Pinpoint the cell where the given text exists, returning its (X, Y) midpoint coordinate. 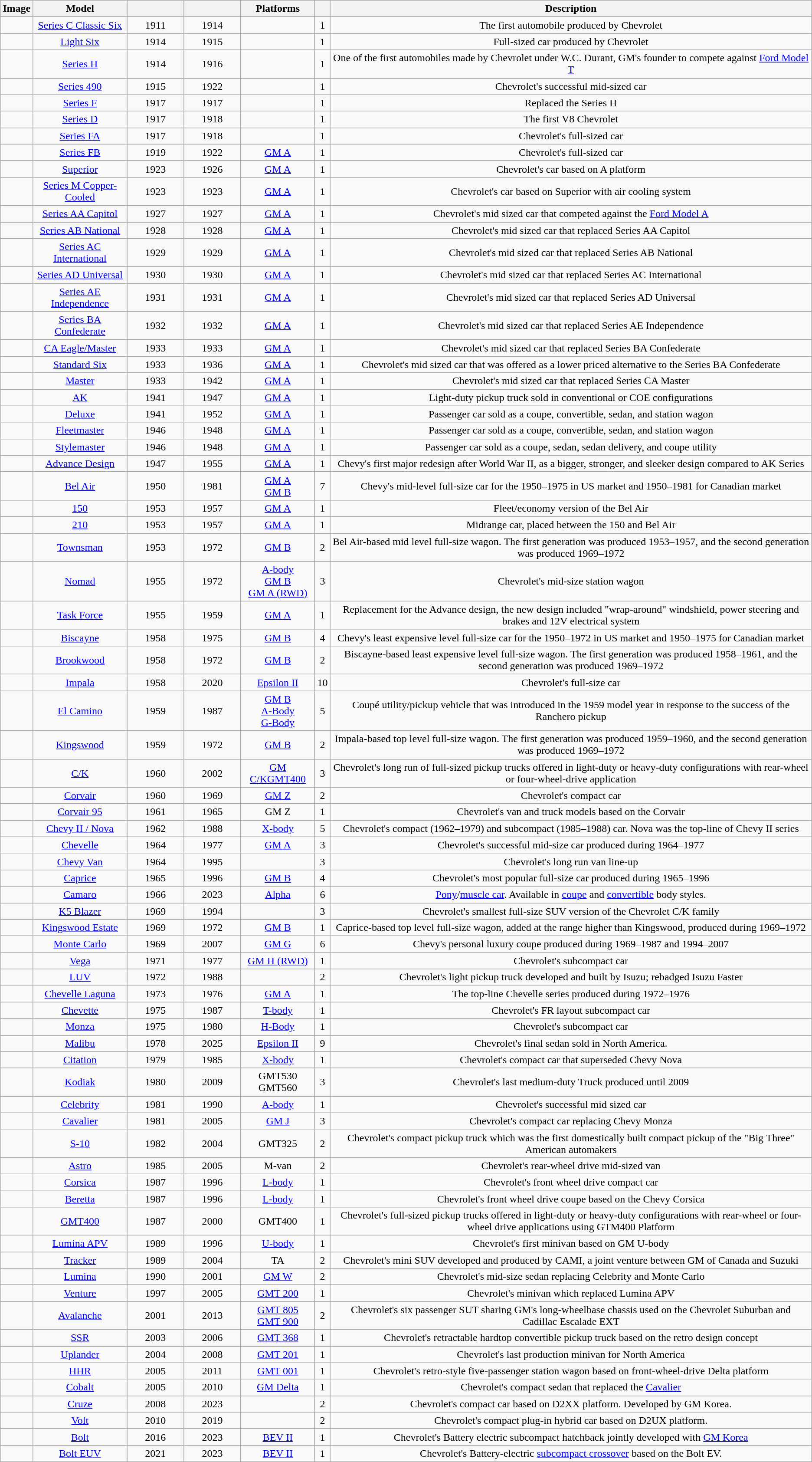
Chevrolet's front wheel drive coupe based on the Chevy Corsica (571, 1199)
Replacement for the Advance design, the new design included "wrap-around" windshield, power steering and brakes and 12V electrical system (571, 615)
Brookwood (80, 660)
SSR (80, 1338)
Series FB (80, 152)
Chevrolet's Battery-electric subcompact crossover based on the Bolt EV. (571, 1453)
Chevrolet's compact car (571, 795)
Malibu (80, 1043)
Chevrolet's full-size car (571, 683)
GMT 368 (278, 1338)
LUV (80, 977)
Monte Carlo (80, 944)
Chevrolet's mid sized car that replaced Series AC International (571, 275)
Kingswood (80, 745)
2021 (155, 1453)
Chevrolet's rear-wheel drive mid-sized van (571, 1166)
Chevrolet's mid sized car that replaced Series AA Capitol (571, 230)
150 (80, 508)
Chevrolet's mid-size sedan replacing Celebrity and Monte Carlo (571, 1277)
M-van (278, 1166)
2007 (213, 944)
Chevrolet's most popular full-size car produced during 1965–1996 (571, 878)
Chevrolet's car based on A platform (571, 169)
Light-duty pickup truck sold in conventional or COE configurations (571, 398)
Chevrolet's compact car based on D2XX platform. Developed by GM Korea. (571, 1404)
T-body (278, 1010)
Cavalier (80, 1121)
1919 (155, 152)
Full-sized car produced by Chevrolet (571, 42)
Chevrolet's successful mid sized car (571, 1104)
Chevrolet's smallest full-size SUV version of the Chevrolet C/K family (571, 911)
Chevrolet's compact plug-in hybrid car based on D2UX platform. (571, 1420)
Monza (80, 1027)
Biscayne-based least expensive level full-size wagon. The first generation was produced 1958–1961, and the second generation was produced 1969–1972 (571, 660)
Biscayne (80, 638)
Bel Air-based mid level full-size wagon. The first generation was produced 1953–1957, and the second generation was produced 1969–1972 (571, 547)
Chevrolet's successful mid-size car produced during 1964–1977 (571, 845)
1962 (155, 828)
Standard Six (80, 365)
Nomad (80, 582)
Chevrolet's mid sized car that competed against the Ford Model A (571, 214)
Chevrolet's mid sized car that replaced Series AD Universal (571, 298)
Vega (80, 961)
Chevrolet's FR layout subcompact car (571, 1010)
Series AE Independence (80, 298)
Chevy II / Nova (80, 828)
1971 (155, 961)
Chevrolet's compact car that superseded Chevy Nova (571, 1060)
Coupé utility/pickup vehicle that was introduced in the 1959 model year in response to the success of the Ranchero pickup (571, 711)
The first V8 Chevrolet (571, 119)
Bel Air (80, 486)
Image (16, 9)
Chevrolet's mid sized car that replaced Series AE Independence (571, 325)
1916 (213, 64)
2013 (213, 1316)
Chevrolet's compact car replacing Chevy Monza (571, 1121)
Townsman (80, 547)
Tracker (80, 1260)
Cobalt (80, 1387)
Citation (80, 1060)
Chevrolet's compact sedan that replaced the Cavalier (571, 1387)
Kingswood Estate (80, 928)
Series FA (80, 136)
Fleet/economy version of the Bel Air (571, 508)
210 (80, 525)
Chevrolet's mid sized car that replaced Series AB National (571, 253)
Corsica (80, 1182)
2016 (155, 1437)
1942 (213, 381)
Light Six (80, 42)
K5 Blazer (80, 911)
GMT 001 (278, 1371)
A-bodyGM BGM A (RWD) (278, 582)
1995 (213, 861)
1952 (213, 414)
GMT325 (278, 1143)
GM J (278, 1121)
Series D (80, 119)
2000 (213, 1221)
Alpha (278, 894)
Bolt EUV (80, 1453)
Series F (80, 103)
Master (80, 381)
1976 (213, 994)
GM BA-BodyG-Body (278, 711)
Chevette (80, 1010)
Astro (80, 1166)
Platforms (278, 9)
1926 (213, 169)
Chevrolet's car based on Superior with air cooling system (571, 191)
Superior (80, 169)
GM AGM B (278, 486)
Volt (80, 1420)
2003 (155, 1338)
Chevrolet's compact pickup truck which was the first domestically built compact pickup of the "Big Three" American automakers (571, 1143)
1936 (213, 365)
Caprice-based top level full-size wagon, added at the range higher than Kingswood, produced during 1969–1972 (571, 928)
Chevy's first major redesign after World War II, as a bigger, stronger, and sleeker design compared to AK Series (571, 463)
Lumina (80, 1277)
Series C Classic Six (80, 25)
Chevrolet's six passenger SUT sharing GM's long-wheelbase chassis used on the Chevrolet Suburban and Cadillac Escalade EXT (571, 1316)
Series AC International (80, 253)
Chevrolet's final sedan sold in North America. (571, 1043)
GMT530GMT560 (278, 1082)
The first automobile produced by Chevrolet (571, 25)
TA (278, 1260)
The top-line Chevelle series produced during 1972–1976 (571, 994)
2025 (213, 1043)
Chevrolet's retractable hardtop convertible pickup truck based on the retro design concept (571, 1338)
GM H (RWD) (278, 961)
Chevrolet's compact (1962–1979) and subcompact (1985–1988) car. Nova was the top-line of Chevy II series (571, 828)
GMT 805GMT 900 (278, 1316)
GM W (278, 1277)
1982 (155, 1143)
C/K (80, 773)
1979 (155, 1060)
2011 (213, 1371)
1997 (155, 1293)
Uplander (80, 1354)
A-body (278, 1104)
Chevrolet's mid sized car that replaced Series BA Confederate (571, 348)
Model (80, 9)
Chevrolet's mini SUV developed and produced by CAMI, a joint venture between GM of Canada and Suzuki (571, 1260)
Chevy Van (80, 861)
S-10 (80, 1143)
Corvair 95 (80, 812)
Chevrolet's light pickup truck developed and built by Isuzu; rebadged Isuzu Faster (571, 977)
Caprice (80, 878)
1994 (213, 911)
Deluxe (80, 414)
One of the first automobiles made by Chevrolet under W.C. Durant, GM's founder to compete against Ford Model T (571, 64)
Chevrolet's Battery electric subcompact hatchback jointly developed with GM Korea (571, 1437)
HHR (80, 1371)
9 (323, 1043)
10 (323, 683)
Beretta (80, 1199)
1966 (155, 894)
H-Body (278, 1027)
Series BA Confederate (80, 325)
2002 (213, 773)
GM C/KGMT400 (278, 773)
Series AA Capitol (80, 214)
Avalanche (80, 1316)
GMT 201 (278, 1354)
Kodiak (80, 1082)
Series AB National (80, 230)
Chevrolet's last medium-duty Truck produced until 2009 (571, 1082)
Series 490 (80, 86)
2006 (213, 1338)
Series M Copper-Cooled (80, 191)
Chevrolet's long run of full-sized pickup trucks offered in light-duty or heavy-duty configurations with rear-wheel or four-wheel-drive application (571, 773)
U-body (278, 1244)
Chevrolet's front wheel drive compact car (571, 1182)
Task Force (80, 615)
2009 (213, 1082)
Corvair (80, 795)
Chevrolet's van and truck models based on the Corvair (571, 812)
Description (571, 9)
2019 (213, 1420)
1973 (155, 994)
1911 (155, 25)
7 (323, 486)
Lumina APV (80, 1244)
Impala-based top level full-size wagon. The first generation was produced 1959–1960, and the second generation was produced 1969–1972 (571, 745)
Impala (80, 683)
Cruze (80, 1404)
Chevy's mid-level full-size car for the 1950–1975 in US market and 1950–1981 for Canadian market (571, 486)
Chevrolet's mid-size station wagon (571, 582)
Fleetmaster (80, 430)
Midrange car, placed between the 150 and Bel Air (571, 525)
Chevrolet's long run van line-up (571, 861)
Camaro (80, 894)
Chevelle (80, 845)
Chevrolet's minivan which replaced Lumina APV (571, 1293)
Chevrolet's mid sized car that was offered as a lower priced alternative to the Series BA Confederate (571, 365)
GM Delta (278, 1387)
Chevrolet's last production minivan for North America (571, 1354)
Chevy's least expensive level full-size car for the 1950–1972 in US market and 1950–1975 for Canadian market (571, 638)
Chevrolet's mid sized car that replaced Series CA Master (571, 381)
Pony/muscle car. Available in coupe and convertible body styles. (571, 894)
Chevrolet's successful mid-sized car (571, 86)
Chevy's personal luxury coupe produced during 1969–1987 and 1994–2007 (571, 944)
1950 (155, 486)
Chevrolet's first minivan based on GM U-body (571, 1244)
Stylemaster (80, 447)
CA Eagle/Master (80, 348)
Advance Design (80, 463)
Replaced the Series H (571, 103)
Passenger car sold as a coupe, sedan, sedan delivery, and coupe utility (571, 447)
GMT 200 (278, 1293)
AK (80, 398)
Series AD Universal (80, 275)
Celebrity (80, 1104)
El Camino (80, 711)
Venture (80, 1293)
1961 (155, 812)
Chevrolet's retro-style five-passenger station wagon based on front-wheel-drive Delta platform (571, 1371)
2020 (213, 683)
Bolt (80, 1437)
1978 (155, 1043)
Series H (80, 64)
GM G (278, 944)
Chevelle Laguna (80, 994)
